Output the (X, Y) coordinate of the center of the cell containing the given text.  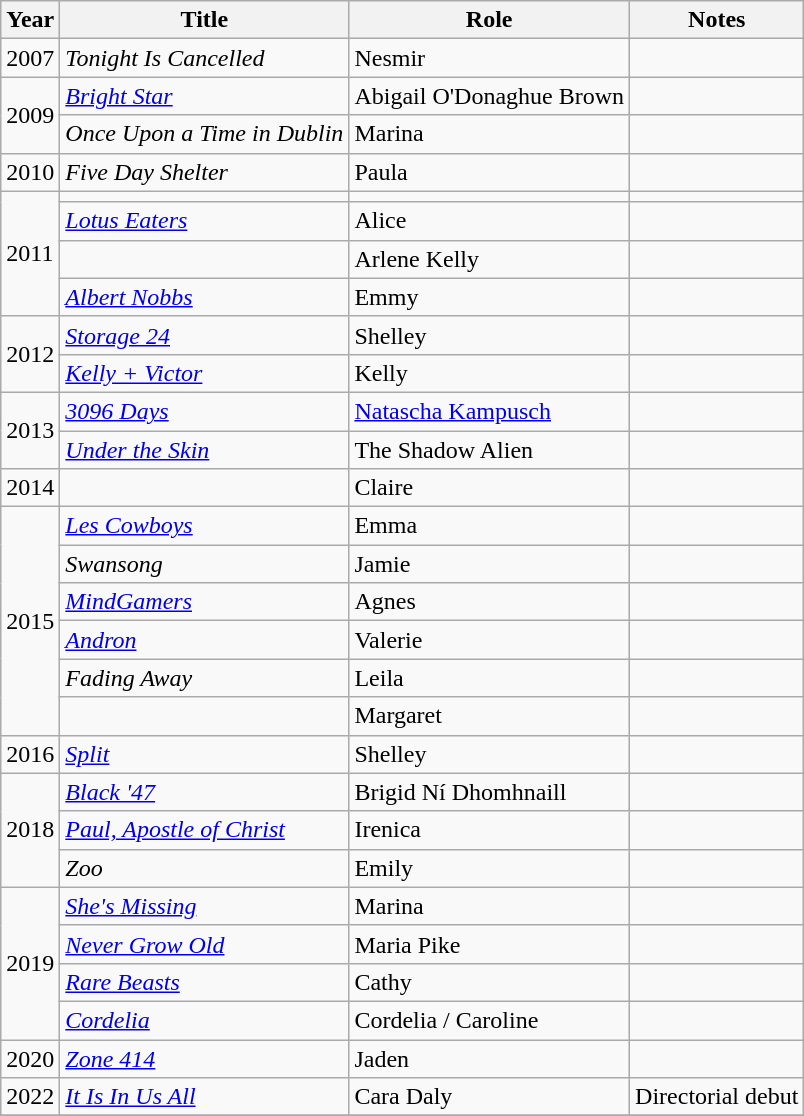
Bright Star (204, 96)
Cara Daly (490, 1097)
Brigid Ní Dhomhnaill (490, 792)
Split (204, 754)
Jamie (490, 564)
Role (490, 20)
Kelly (490, 373)
Claire (490, 488)
2013 (30, 430)
Zone 414 (204, 1059)
Andron (204, 640)
Leila (490, 678)
2018 (30, 830)
Storage 24 (204, 335)
2022 (30, 1097)
Nesmir (490, 58)
Natascha Kampusch (490, 411)
Paul, Apostle of Christ (204, 830)
Arlene Kelly (490, 259)
Abigail O'Donaghue Brown (490, 96)
2009 (30, 115)
Zoo (204, 868)
Once Upon a Time in Dublin (204, 134)
The Shadow Alien (490, 449)
Year (30, 20)
2012 (30, 354)
MindGamers (204, 602)
Les Cowboys (204, 526)
Tonight Is Cancelled (204, 58)
Cordelia / Caroline (490, 1020)
Kelly + Victor (204, 373)
Emily (490, 868)
Black '47 (204, 792)
Valerie (490, 640)
Paula (490, 172)
Fading Away (204, 678)
Rare Beasts (204, 982)
Emmy (490, 297)
2016 (30, 754)
2020 (30, 1059)
Title (204, 20)
Five Day Shelter (204, 172)
2011 (30, 254)
Jaden (490, 1059)
2014 (30, 488)
2015 (30, 621)
Under the Skin (204, 449)
2010 (30, 172)
Margaret (490, 716)
Swansong (204, 564)
3096 Days (204, 411)
Never Grow Old (204, 944)
2019 (30, 963)
Directorial debut (717, 1097)
Cordelia (204, 1020)
Cathy (490, 982)
Agnes (490, 602)
Notes (717, 20)
Emma (490, 526)
It Is In Us All (204, 1097)
Irenica (490, 830)
Maria Pike (490, 944)
Albert Nobbs (204, 297)
She's Missing (204, 906)
Alice (490, 221)
2007 (30, 58)
Lotus Eaters (204, 221)
